Find where the given text appears and provide that cell's center as (X, Y) coordinate. 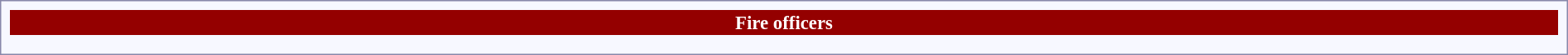
Fire officers (784, 22)
